Extract the [X, Y] coordinate from the center of the cell holding the provided text.  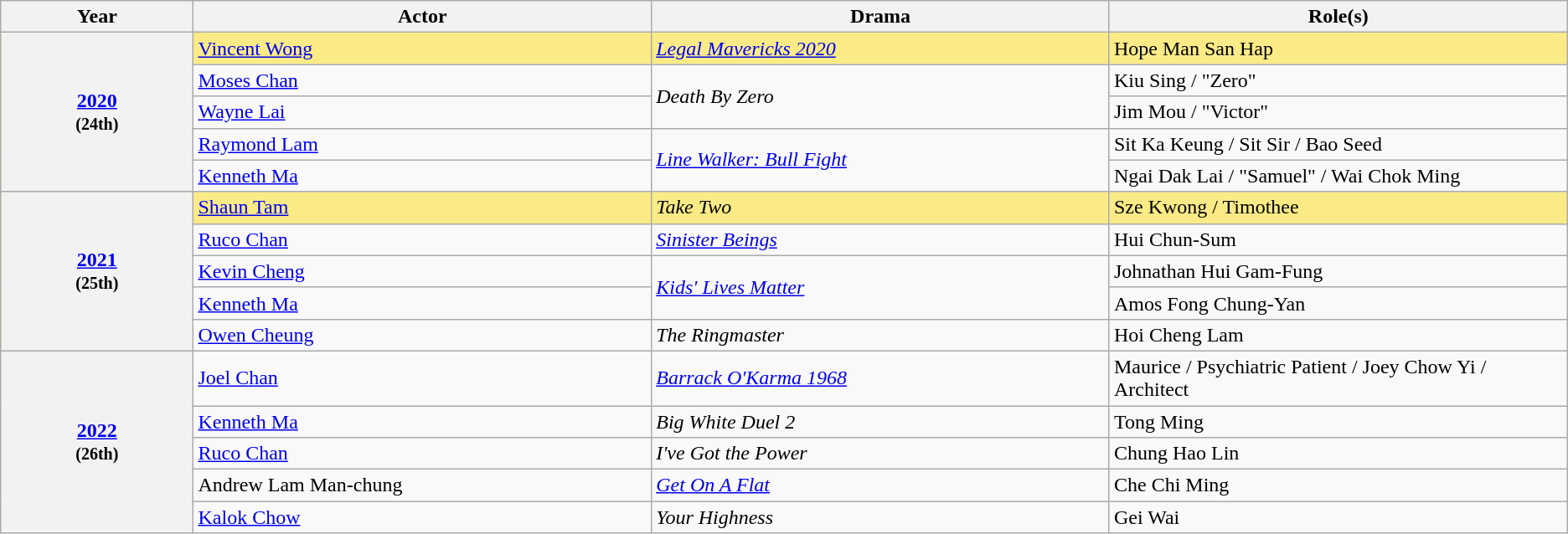
Legal Mavericks 2020 [881, 49]
Big White Duel 2 [881, 421]
Maurice / Psychiatric Patient / Joey Chow Yi / Architect [1338, 378]
Ngai Dak Lai / "Samuel" / Wai Chok Ming [1338, 176]
Moses Chan [422, 80]
The Ringmaster [881, 335]
Chung Hao Lin [1338, 454]
Tong Ming [1338, 421]
Sinister Beings [881, 239]
Hope Man San Hap [1338, 49]
Che Chi Ming [1338, 485]
Take Two [881, 208]
Raymond Lam [422, 144]
2021(25th) [97, 271]
Wayne Lai [422, 112]
Owen Cheung [422, 335]
Jim Mou / "Victor" [1338, 112]
Kalok Chow [422, 517]
Sze Kwong / Timothee [1338, 208]
Your Highness [881, 517]
Shaun Tam [422, 208]
Death By Zero [881, 96]
Johnathan Hui Gam-Fung [1338, 271]
Hui Chun-Sum [1338, 239]
Drama [881, 17]
Role(s) [1338, 17]
Joel Chan [422, 378]
Barrack O'Karma 1968 [881, 378]
Kevin Cheng [422, 271]
Kids' Lives Matter [881, 287]
Get On A Flat [881, 485]
Vincent Wong [422, 49]
Gei Wai [1338, 517]
2020(24th) [97, 112]
Kiu Sing / "Zero" [1338, 80]
I've Got the Power [881, 454]
Sit Ka Keung / Sit Sir / Bao Seed [1338, 144]
Line Walker: Bull Fight [881, 160]
2022(26th) [97, 442]
Andrew Lam Man-chung [422, 485]
Year [97, 17]
Hoi Cheng Lam [1338, 335]
Actor [422, 17]
Amos Fong Chung-Yan [1338, 303]
